Detect which cell encompasses the target text, then output its [x, y] center coordinate. 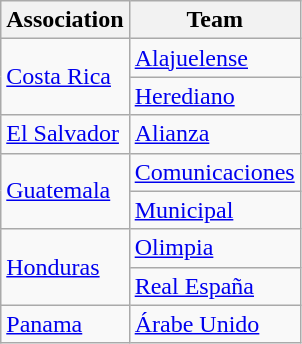
Comunicaciones [214, 172]
Real España [214, 286]
Team [214, 20]
Alianza [214, 134]
Municipal [214, 210]
Costa Rica [65, 77]
Herediano [214, 96]
Olimpia [214, 248]
Honduras [65, 267]
Association [65, 20]
Alajuelense [214, 58]
Guatemala [65, 191]
Árabe Unido [214, 324]
El Salvador [65, 134]
Panama [65, 324]
